Detect which cell encompasses the target text, then output its (X, Y) center coordinate. 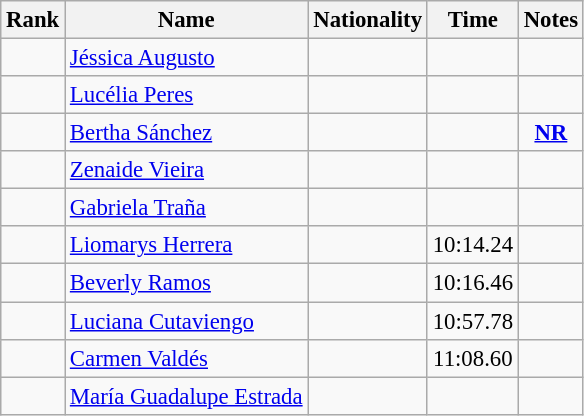
Carmen Valdés (186, 358)
Beverly Ramos (186, 283)
Notes (550, 20)
Rank (33, 20)
Gabriela Traña (186, 208)
10:14.24 (472, 245)
Bertha Sánchez (186, 133)
Name (186, 20)
Jéssica Augusto (186, 58)
Luciana Cutaviengo (186, 321)
Time (472, 20)
Liomarys Herrera (186, 245)
María Guadalupe Estrada (186, 396)
Nationality (368, 20)
10:16.46 (472, 283)
Zenaide Vieira (186, 170)
11:08.60 (472, 358)
10:57.78 (472, 321)
NR (550, 133)
Lucélia Peres (186, 95)
